Detect which cell encompasses the target text, then output its (x, y) center coordinate. 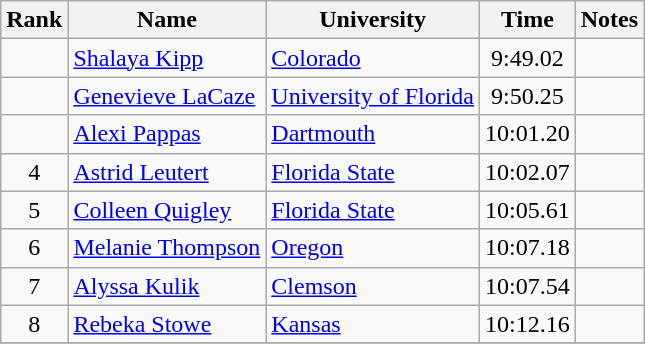
Shalaya Kipp (167, 58)
Genevieve LaCaze (167, 96)
University (373, 20)
8 (34, 324)
Melanie Thompson (167, 248)
University of Florida (373, 96)
Kansas (373, 324)
10:02.07 (527, 172)
10:01.20 (527, 134)
7 (34, 286)
Astrid Leutert (167, 172)
10:05.61 (527, 210)
10:07.18 (527, 248)
Rebeka Stowe (167, 324)
Oregon (373, 248)
Dartmouth (373, 134)
9:50.25 (527, 96)
10:07.54 (527, 286)
Rank (34, 20)
6 (34, 248)
Colleen Quigley (167, 210)
9:49.02 (527, 58)
Name (167, 20)
Clemson (373, 286)
Alexi Pappas (167, 134)
10:12.16 (527, 324)
Alyssa Kulik (167, 286)
Notes (609, 20)
Colorado (373, 58)
Time (527, 20)
5 (34, 210)
4 (34, 172)
